Locate the cell with the specified text and output its [X, Y] center coordinate. 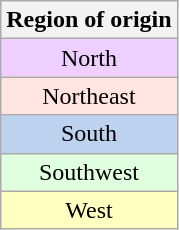
South [89, 134]
North [89, 58]
Region of origin [89, 20]
West [89, 210]
Southwest [89, 172]
Northeast [89, 96]
